Extract the [X, Y] coordinate from the center of the cell holding the provided text.  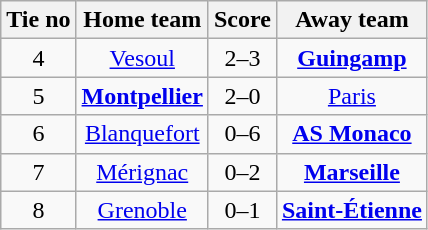
0–6 [242, 134]
5 [38, 96]
0–1 [242, 210]
Blanquefort [142, 134]
Saint-Étienne [352, 210]
Home team [142, 20]
8 [38, 210]
Mérignac [142, 172]
2–0 [242, 96]
4 [38, 58]
Guingamp [352, 58]
0–2 [242, 172]
Vesoul [142, 58]
Score [242, 20]
Marseille [352, 172]
7 [38, 172]
Grenoble [142, 210]
2–3 [242, 58]
AS Monaco [352, 134]
6 [38, 134]
Tie no [38, 20]
Montpellier [142, 96]
Away team [352, 20]
Paris [352, 96]
